Extract the [x, y] coordinate from the center of the cell holding the provided text.  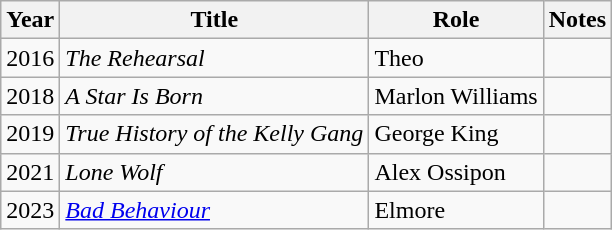
Lone Wolf [214, 172]
True History of the Kelly Gang [214, 134]
2018 [30, 96]
Notes [577, 20]
Theo [456, 58]
Marlon Williams [456, 96]
George King [456, 134]
Role [456, 20]
A Star Is Born [214, 96]
2019 [30, 134]
Elmore [456, 210]
Alex Ossipon [456, 172]
The Rehearsal [214, 58]
Year [30, 20]
Title [214, 20]
2021 [30, 172]
Bad Behaviour [214, 210]
2023 [30, 210]
2016 [30, 58]
